Detect which cell encompasses the target text, then output its [x, y] center coordinate. 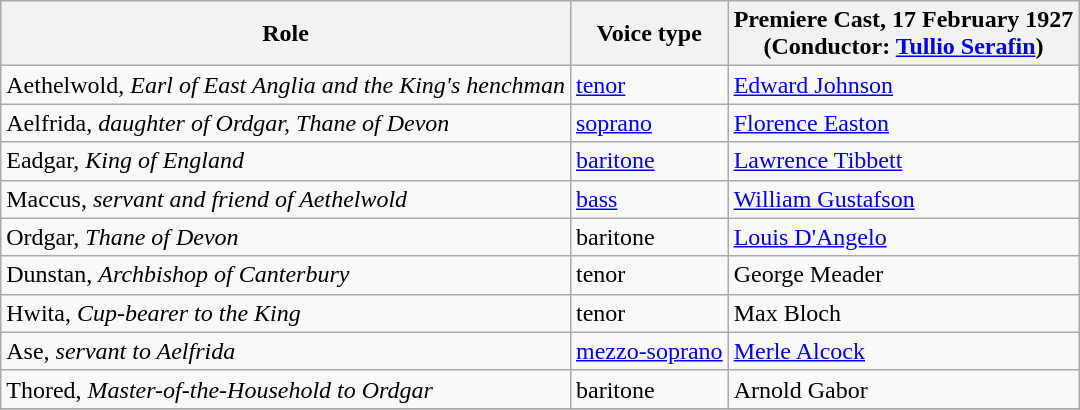
Louis D'Angelo [904, 237]
Thored, Master-of-the-Household to Ordgar [286, 389]
soprano [649, 123]
Eadgar, King of England [286, 161]
Role [286, 34]
William Gustafson [904, 199]
Maccus, servant and friend of Aethelwold [286, 199]
Arnold Gabor [904, 389]
Ase, servant to Aelfrida [286, 351]
Lawrence Tibbett [904, 161]
Aelfrida, daughter of Ordgar, Thane of Devon [286, 123]
Max Bloch [904, 313]
Florence Easton [904, 123]
mezzo-soprano [649, 351]
Dunstan, Archbishop of Canterbury [286, 275]
Premiere Cast, 17 February 1927 (Conductor: Tullio Serafin) [904, 34]
Ordgar, Thane of Devon [286, 237]
Hwita, Cup-bearer to the King [286, 313]
George Meader [904, 275]
Merle Alcock [904, 351]
Edward Johnson [904, 85]
bass [649, 199]
Aethelwold, Earl of East Anglia and the King's henchman [286, 85]
Voice type [649, 34]
